Scan for the cell matching the given text and deliver its (x, y) coordinate at center. 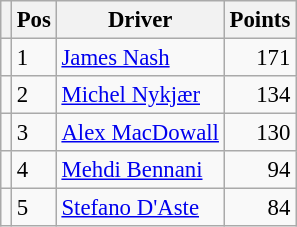
Points (260, 20)
Driver (140, 20)
3 (34, 133)
Alex MacDowall (140, 133)
4 (34, 170)
134 (260, 95)
1 (34, 58)
Pos (34, 20)
James Nash (140, 58)
171 (260, 58)
Stefano D'Aste (140, 208)
2 (34, 95)
5 (34, 208)
130 (260, 133)
94 (260, 170)
Michel Nykjær (140, 95)
Mehdi Bennani (140, 170)
84 (260, 208)
